Return the (x, y) coordinate for the center point of the cell that contains the specified text.  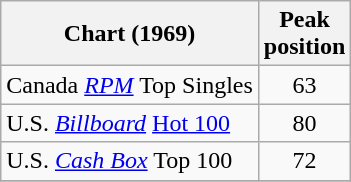
U.S. Cash Box Top 100 (130, 161)
Peakposition (304, 34)
63 (304, 85)
80 (304, 123)
Chart (1969) (130, 34)
72 (304, 161)
Canada RPM Top Singles (130, 85)
U.S. Billboard Hot 100 (130, 123)
